Provide the [X, Y] coordinate of the cell's center where the given text is located.  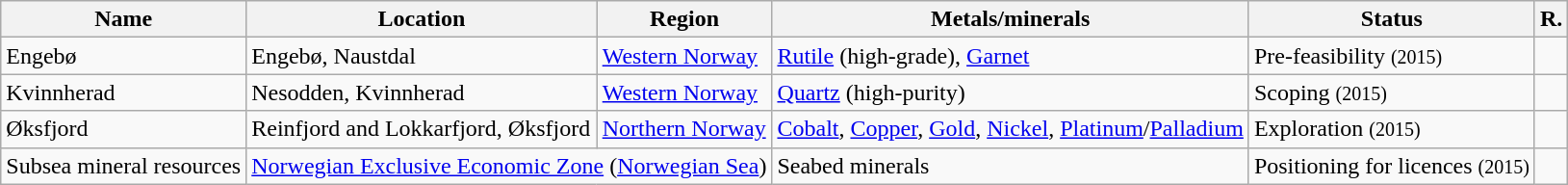
Region [684, 19]
Norwegian Exclusive Economic Zone (Norwegian Sea) [509, 166]
Name [123, 19]
Engebø, Naustdal [422, 56]
Øksfjord [123, 129]
Pre-feasibility (2015) [1392, 56]
R. [1551, 19]
Metals/minerals [1011, 19]
Kvinnherad [123, 92]
Quartz (high-purity) [1011, 92]
Reinfjord and Lokkarfjord, Øksfjord [422, 129]
Engebø [123, 56]
Cobalt, Copper, Gold, Nickel, Platinum/Palladium [1011, 129]
Exploration (2015) [1392, 129]
Seabed minerals [1011, 166]
Subsea mineral resources [123, 166]
Rutile (high-grade), Garnet [1011, 56]
Status [1392, 19]
Location [422, 19]
Northern Norway [684, 129]
Positioning for licences (2015) [1392, 166]
Nesodden, Kvinnherad [422, 92]
Scoping (2015) [1392, 92]
